Search for the cell housing the specified text and yield its (X, Y) center coordinate. 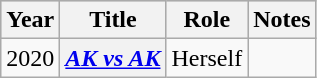
2020 (30, 58)
Role (207, 20)
AK vs AK (113, 58)
Herself (207, 58)
Title (113, 20)
Notes (282, 20)
Year (30, 20)
